From the cell containing the given text, extract its center point as [X, Y] coordinate. 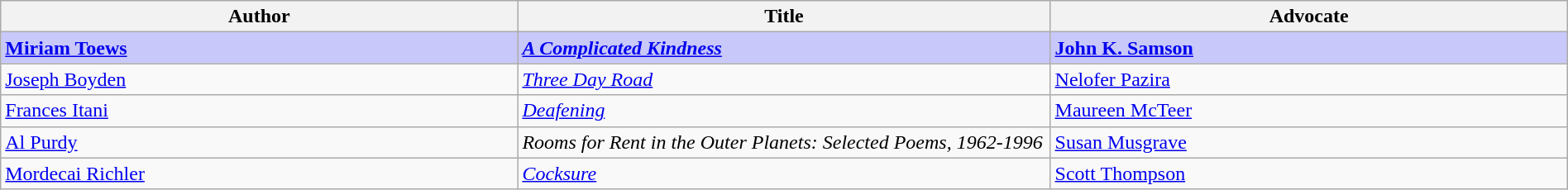
Rooms for Rent in the Outer Planets: Selected Poems, 1962-1996 [784, 142]
Frances Itani [260, 111]
Deafening [784, 111]
Cocksure [784, 173]
Author [260, 17]
Three Day Road [784, 79]
Joseph Boyden [260, 79]
A Complicated Kindness [784, 48]
Scott Thompson [1308, 173]
Al Purdy [260, 142]
Advocate [1308, 17]
Miriam Toews [260, 48]
Maureen McTeer [1308, 111]
Susan Musgrave [1308, 142]
Nelofer Pazira [1308, 79]
Title [784, 17]
Mordecai Richler [260, 173]
John K. Samson [1308, 48]
